Extract the [X, Y] coordinate from the center of the cell holding the provided text.  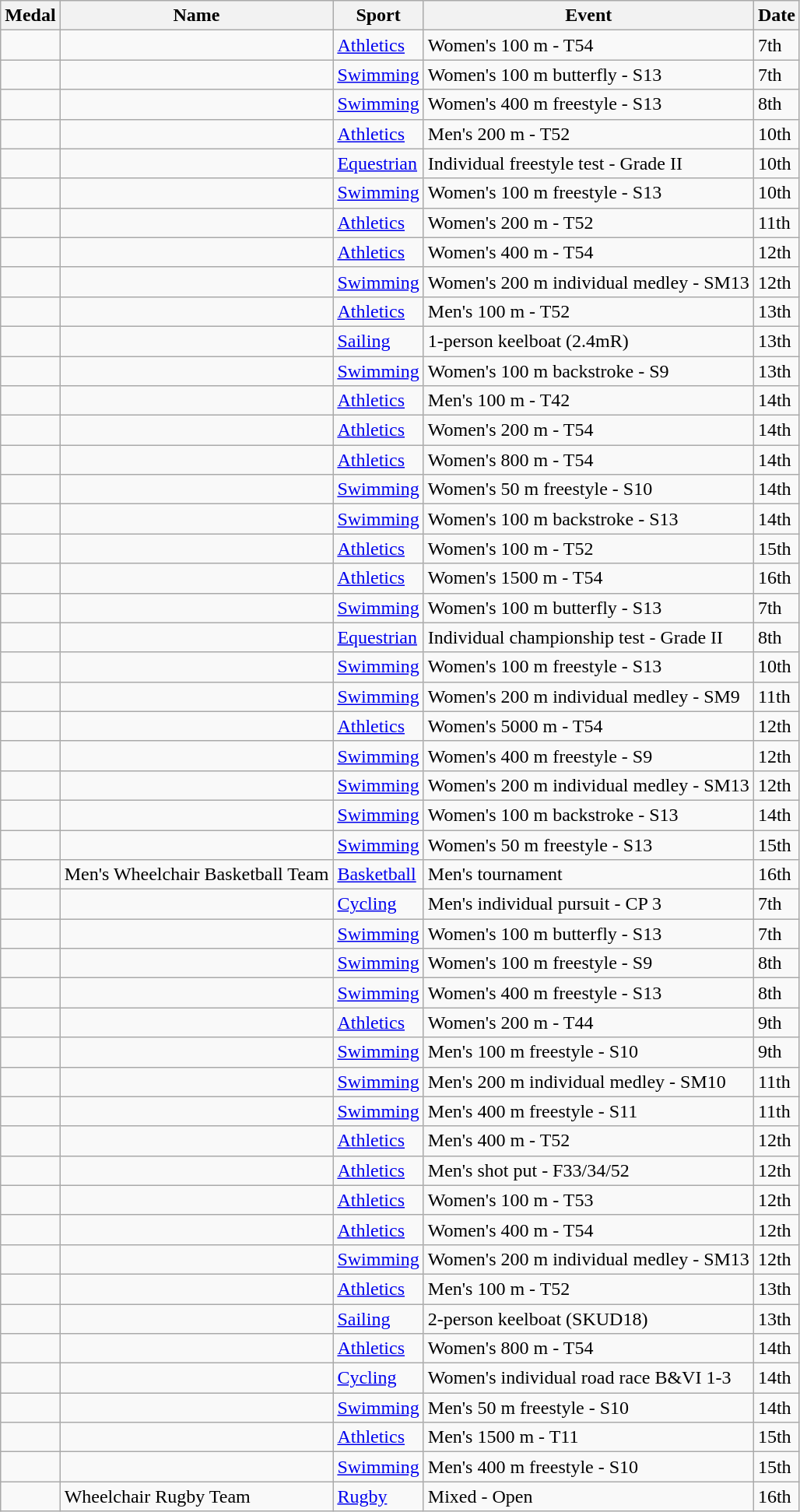
Men's 50 m freestyle - S10 [588, 1408]
Women's 100 m - T53 [588, 1200]
Men's 200 m - T52 [588, 134]
Mixed - Open [588, 1496]
Women's individual road race B&VI 1-3 [588, 1378]
Individual freestyle test - Grade II [588, 163]
Medal [30, 16]
Individual championship test - Grade II [588, 637]
Date [777, 16]
Men's 100 m - T42 [588, 401]
Men's tournament [588, 875]
Women's 100 m freestyle - S9 [588, 963]
Women's 100 m - T54 [588, 45]
Women's 100 m - T52 [588, 549]
Event [588, 16]
Women's 200 m - T44 [588, 1023]
Men's 200 m individual medley - SM10 [588, 1082]
Wheelchair Rugby Team [196, 1496]
Women's 50 m freestyle - S10 [588, 489]
Men's Wheelchair Basketball Team [196, 875]
Women's 5000 m - T54 [588, 726]
Women's 200 m - T54 [588, 430]
Women's 400 m freestyle - S9 [588, 756]
Men's individual pursuit - CP 3 [588, 904]
Men's 1500 m - T11 [588, 1437]
Men's 100 m freestyle - S10 [588, 1052]
Women's 1500 m - T54 [588, 578]
1-person keelboat (2.4mR) [588, 341]
Women's 200 m individual medley - SM9 [588, 696]
Men's 400 m - T52 [588, 1141]
Men's 400 m freestyle - S10 [588, 1467]
Women's 50 m freestyle - S13 [588, 844]
Women's 100 m backstroke - S9 [588, 371]
Name [196, 16]
Women's 200 m - T52 [588, 223]
Men's shot put - F33/34/52 [588, 1170]
Basketball [378, 875]
Men's 400 m freestyle - S11 [588, 1111]
2-person keelboat (SKUD18) [588, 1319]
Sport [378, 16]
Rugby [378, 1496]
